Identify which cell holds the provided text, then report its (x, y) central coordinate. 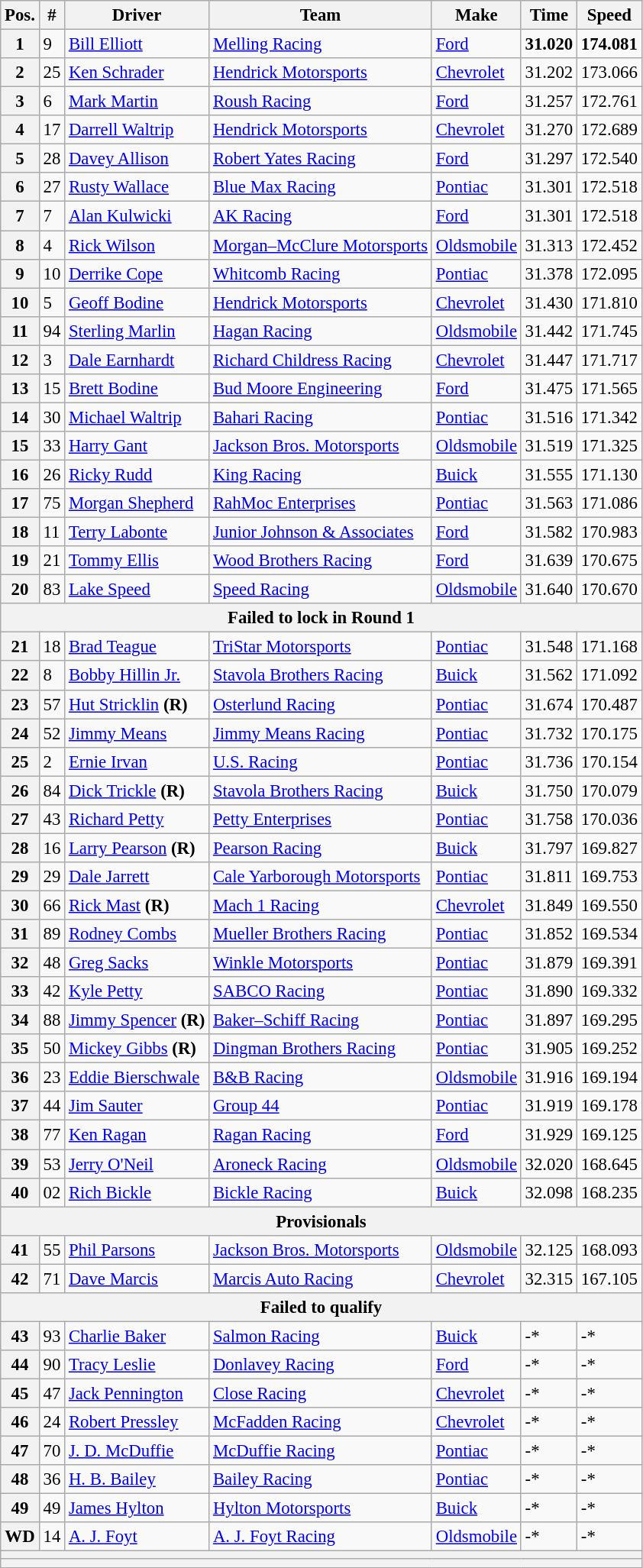
169.534 (609, 934)
Pearson Racing (321, 848)
171.342 (609, 417)
31.563 (548, 503)
AK Racing (321, 216)
Ricky Rudd (137, 474)
171.810 (609, 302)
32.098 (548, 1192)
Dave Marcis (137, 1279)
12 (20, 360)
31.811 (548, 877)
Mark Martin (137, 102)
171.092 (609, 676)
31.640 (548, 590)
Mach 1 Racing (321, 905)
31.313 (548, 245)
James Hylton (137, 1508)
57 (52, 704)
168.645 (609, 1164)
168.235 (609, 1192)
94 (52, 331)
McFadden Racing (321, 1422)
170.675 (609, 561)
31.750 (548, 790)
Larry Pearson (R) (137, 848)
Time (548, 15)
Rick Wilson (137, 245)
171.086 (609, 503)
Blue Max Racing (321, 187)
169.827 (609, 848)
31.020 (548, 44)
Davey Allison (137, 159)
31.516 (548, 417)
Dingman Brothers Racing (321, 1049)
Richard Childress Racing (321, 360)
169.391 (609, 963)
170.154 (609, 761)
169.550 (609, 905)
31.202 (548, 73)
RahMoc Enterprises (321, 503)
31.297 (548, 159)
77 (52, 1135)
U.S. Racing (321, 761)
Failed to lock in Round 1 (321, 618)
55 (52, 1250)
Bailey Racing (321, 1479)
169.753 (609, 877)
SABCO Racing (321, 991)
31.732 (548, 733)
King Racing (321, 474)
31.257 (548, 102)
Speed Racing (321, 590)
31.849 (548, 905)
31.639 (548, 561)
Brett Bodine (137, 389)
46 (20, 1422)
B&B Racing (321, 1078)
Dick Trickle (R) (137, 790)
Jimmy Means Racing (321, 733)
39 (20, 1164)
Salmon Racing (321, 1336)
Bickle Racing (321, 1192)
31.519 (548, 446)
31.378 (548, 273)
31.736 (548, 761)
173.066 (609, 73)
31.555 (548, 474)
31.758 (548, 820)
Whitcomb Racing (321, 273)
170.175 (609, 733)
31.562 (548, 676)
172.452 (609, 245)
171.325 (609, 446)
Hut Stricklin (R) (137, 704)
31.890 (548, 991)
Marcis Auto Racing (321, 1279)
31.674 (548, 704)
Jimmy Spencer (R) (137, 1020)
Robert Pressley (137, 1422)
Rick Mast (R) (137, 905)
Rodney Combs (137, 934)
31.447 (548, 360)
Michael Waltrip (137, 417)
Bill Elliott (137, 44)
Osterlund Racing (321, 704)
Richard Petty (137, 820)
Bahari Racing (321, 417)
89 (52, 934)
31.879 (548, 963)
# (52, 15)
Phil Parsons (137, 1250)
Pos. (20, 15)
Darrell Waltrip (137, 130)
172.540 (609, 159)
171.717 (609, 360)
35 (20, 1049)
Donlavey Racing (321, 1365)
170.487 (609, 704)
40 (20, 1192)
H. B. Bailey (137, 1479)
174.081 (609, 44)
170.036 (609, 820)
32.020 (548, 1164)
171.168 (609, 647)
Bud Moore Engineering (321, 389)
171.565 (609, 389)
70 (52, 1451)
31.916 (548, 1078)
31.897 (548, 1020)
169.295 (609, 1020)
Dale Jarrett (137, 877)
Robert Yates Racing (321, 159)
Geoff Bodine (137, 302)
171.745 (609, 331)
31 (20, 934)
34 (20, 1020)
Ken Ragan (137, 1135)
TriStar Motorsports (321, 647)
Dale Earnhardt (137, 360)
Bobby Hillin Jr. (137, 676)
Jerry O'Neil (137, 1164)
Tommy Ellis (137, 561)
31.475 (548, 389)
32.125 (548, 1250)
Roush Racing (321, 102)
31.430 (548, 302)
02 (52, 1192)
83 (52, 590)
Hagan Racing (321, 331)
Greg Sacks (137, 963)
52 (52, 733)
169.194 (609, 1078)
Sterling Marlin (137, 331)
168.093 (609, 1250)
J. D. McDuffie (137, 1451)
93 (52, 1336)
Charlie Baker (137, 1336)
Wood Brothers Racing (321, 561)
Alan Kulwicki (137, 216)
172.095 (609, 273)
Lake Speed (137, 590)
31.852 (548, 934)
Aroneck Racing (321, 1164)
90 (52, 1365)
19 (20, 561)
A. J. Foyt Racing (321, 1537)
1 (20, 44)
170.670 (609, 590)
Baker–Schiff Racing (321, 1020)
169.178 (609, 1107)
171.130 (609, 474)
Terry Labonte (137, 532)
31.582 (548, 532)
20 (20, 590)
Mueller Brothers Racing (321, 934)
Melling Racing (321, 44)
167.105 (609, 1279)
Failed to qualify (321, 1308)
Morgan Shepherd (137, 503)
Jim Sauter (137, 1107)
Rich Bickle (137, 1192)
169.252 (609, 1049)
Petty Enterprises (321, 820)
Derrike Cope (137, 273)
Eddie Bierschwale (137, 1078)
13 (20, 389)
Tracy Leslie (137, 1365)
McDuffie Racing (321, 1451)
Close Racing (321, 1393)
Team (321, 15)
84 (52, 790)
Speed (609, 15)
31.797 (548, 848)
50 (52, 1049)
88 (52, 1020)
75 (52, 503)
32 (20, 963)
WD (20, 1537)
Make (477, 15)
66 (52, 905)
31.270 (548, 130)
170.079 (609, 790)
Mickey Gibbs (R) (137, 1049)
37 (20, 1107)
169.125 (609, 1135)
45 (20, 1393)
Rusty Wallace (137, 187)
71 (52, 1279)
Group 44 (321, 1107)
Junior Johnson & Associates (321, 532)
Ernie Irvan (137, 761)
Winkle Motorsports (321, 963)
A. J. Foyt (137, 1537)
32.315 (548, 1279)
38 (20, 1135)
Harry Gant (137, 446)
Cale Yarborough Motorsports (321, 877)
Driver (137, 15)
22 (20, 676)
31.919 (548, 1107)
Jack Pennington (137, 1393)
170.983 (609, 532)
172.761 (609, 102)
31.548 (548, 647)
Kyle Petty (137, 991)
41 (20, 1250)
Ken Schrader (137, 73)
31.442 (548, 331)
Jimmy Means (137, 733)
Hylton Motorsports (321, 1508)
53 (52, 1164)
31.905 (548, 1049)
Provisionals (321, 1221)
Brad Teague (137, 647)
Ragan Racing (321, 1135)
169.332 (609, 991)
172.689 (609, 130)
31.929 (548, 1135)
Morgan–McClure Motorsports (321, 245)
